Identify which cell holds the provided text, then report its [x, y] central coordinate. 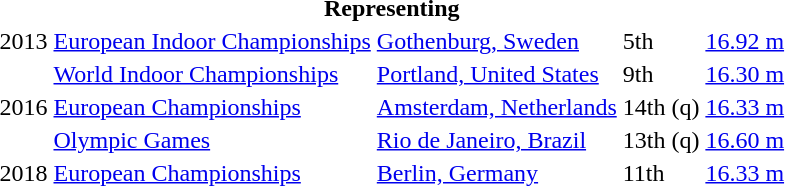
European Championships [212, 107]
Amsterdam, Netherlands [496, 107]
World Indoor Championships [212, 74]
5th [661, 41]
Gothenburg, Sweden [496, 41]
Portland, United States [496, 74]
9th [661, 74]
14th (q) [661, 107]
European Indoor Championships [212, 41]
Olympic Games [212, 140]
13th (q) [661, 140]
Rio de Janeiro, Brazil [496, 140]
